Locate the cell with the specified text and output its [x, y] center coordinate. 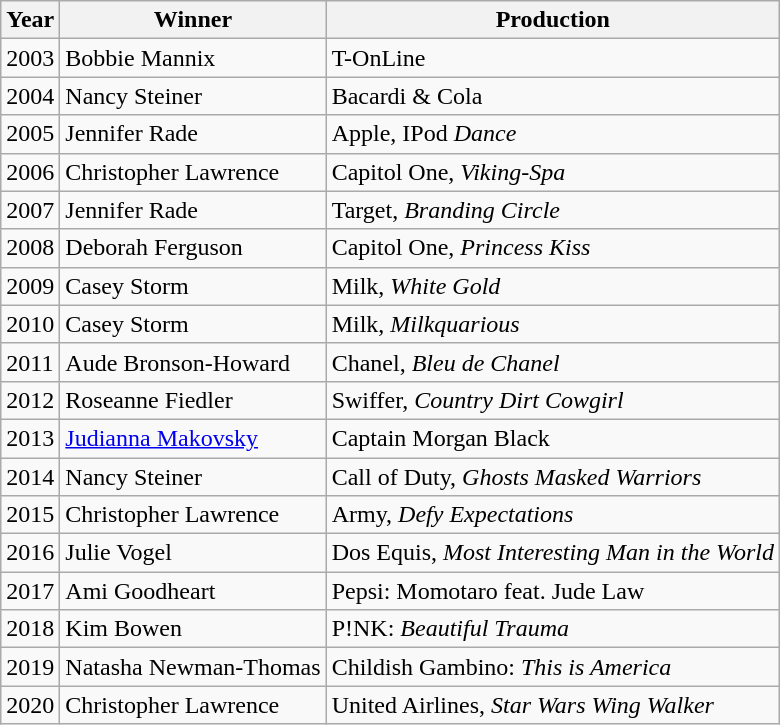
Swiffer, Country Dirt Cowgirl [552, 400]
Milk, Milkquarious [552, 324]
Year [30, 20]
2008 [30, 248]
2009 [30, 286]
Dos Equis, Most Interesting Man in the World [552, 553]
Chanel, Bleu de Chanel [552, 362]
Natasha Newman-Thomas [193, 667]
Julie Vogel [193, 553]
United Airlines, Star Wars Wing Walker [552, 705]
2015 [30, 515]
2005 [30, 134]
T-OnLine [552, 58]
2013 [30, 438]
Captain Morgan Black [552, 438]
2019 [30, 667]
Aude Bronson-Howard [193, 362]
2007 [30, 210]
Winner [193, 20]
2017 [30, 591]
2020 [30, 705]
Roseanne Fiedler [193, 400]
2018 [30, 629]
Target, Branding Circle [552, 210]
Call of Duty, Ghosts Masked Warriors [552, 477]
Milk, White Gold [552, 286]
Pepsi: Momotaro feat. Jude Law [552, 591]
2016 [30, 553]
Judianna Makovsky [193, 438]
Apple, IPod Dance [552, 134]
P!NK: Beautiful Trauma [552, 629]
Capitol One, Princess Kiss [552, 248]
Bacardi & Cola [552, 96]
Ami Goodheart [193, 591]
2004 [30, 96]
2011 [30, 362]
2006 [30, 172]
Childish Gambino: This is America [552, 667]
Deborah Ferguson [193, 248]
2010 [30, 324]
Bobbie Mannix [193, 58]
2012 [30, 400]
Army, Defy Expectations [552, 515]
Kim Bowen [193, 629]
Production [552, 20]
Capitol One, Viking-Spa [552, 172]
2014 [30, 477]
2003 [30, 58]
